Return the [x, y] coordinate for the center point of the cell that contains the specified text.  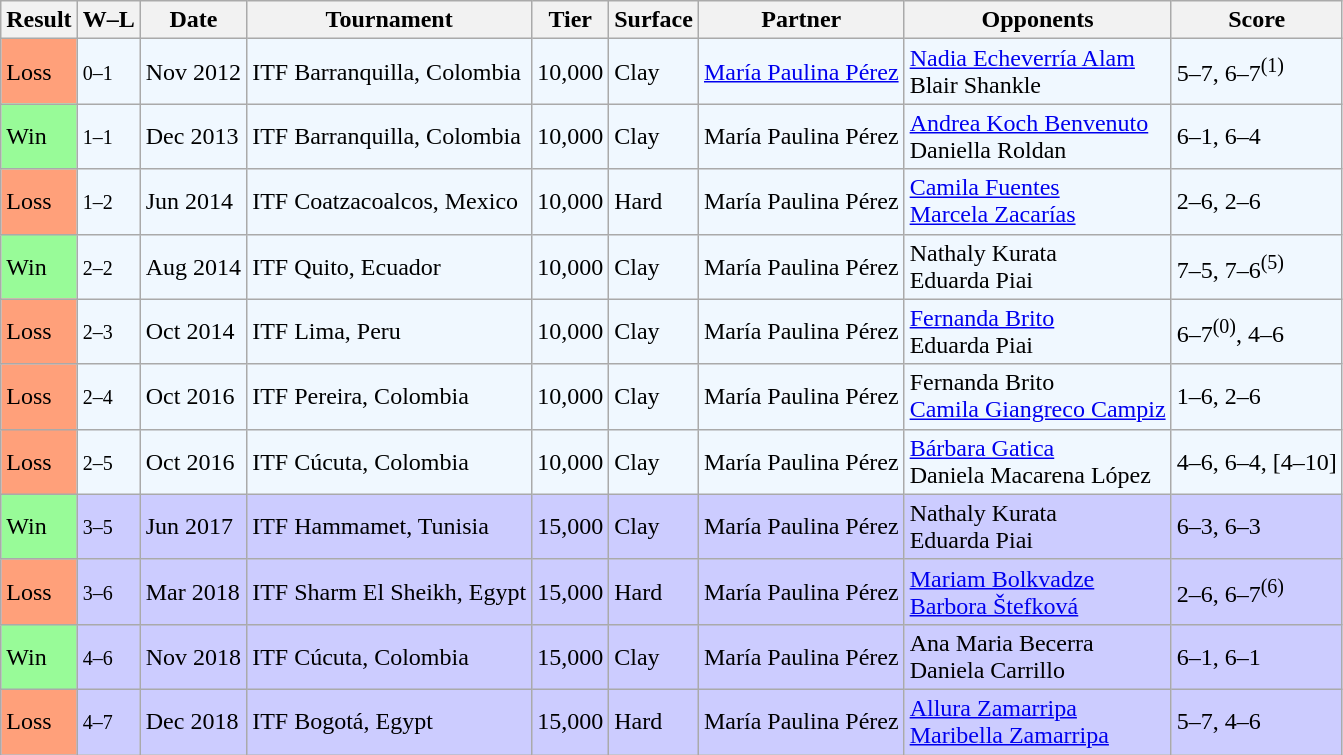
6–7(0), 4–6 [1256, 332]
Bárbara Gatica Daniela Macarena López [1038, 462]
Fernanda Brito Eduarda Piai [1038, 332]
4–6, 6–4, [4–10] [1256, 462]
2–2 [108, 266]
Dec 2018 [193, 722]
Nov 2012 [193, 72]
1–6, 2–6 [1256, 396]
Score [1256, 20]
ITF Hammamet, Tunisia [390, 526]
2–6, 2–6 [1256, 202]
Partner [801, 20]
Jun 2017 [193, 526]
W–L [108, 20]
Aug 2014 [193, 266]
1–1 [108, 136]
6–1, 6–1 [1256, 656]
Tier [570, 20]
Opponents [1038, 20]
2–6, 6–7(6) [1256, 592]
Mar 2018 [193, 592]
Result [39, 20]
6–3, 6–3 [1256, 526]
4–6 [108, 656]
Dec 2013 [193, 136]
3–6 [108, 592]
Camila Fuentes Marcela Zacarías [1038, 202]
6–1, 6–4 [1256, 136]
7–5, 7–6(5) [1256, 266]
5–7, 4–6 [1256, 722]
ITF Sharm El Sheikh, Egypt [390, 592]
4–7 [108, 722]
Nov 2018 [193, 656]
Andrea Koch Benvenuto Daniella Roldan [1038, 136]
Fernanda Brito Camila Giangreco Campiz [1038, 396]
2–3 [108, 332]
1–2 [108, 202]
0–1 [108, 72]
Allura Zamarripa Maribella Zamarripa [1038, 722]
5–7, 6–7(1) [1256, 72]
Nadia Echeverría Alam Blair Shankle [1038, 72]
ITF Coatzacoalcos, Mexico [390, 202]
ITF Quito, Ecuador [390, 266]
Surface [654, 20]
Mariam Bolkvadze Barbora Štefková [1038, 592]
Tournament [390, 20]
2–4 [108, 396]
ITF Lima, Peru [390, 332]
Oct 2014 [193, 332]
2–5 [108, 462]
Date [193, 20]
ITF Bogotá, Egypt [390, 722]
Ana Maria Becerra Daniela Carrillo [1038, 656]
3–5 [108, 526]
ITF Pereira, Colombia [390, 396]
Jun 2014 [193, 202]
